Search for the cell housing the specified text and yield its (X, Y) center coordinate. 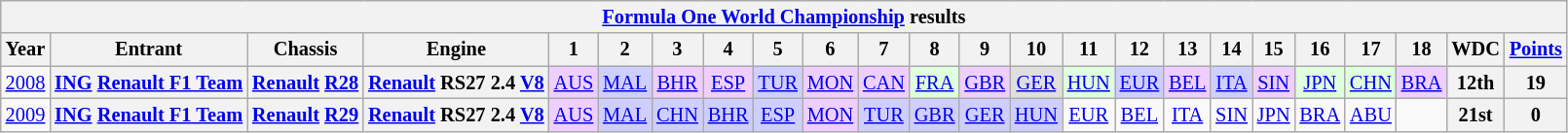
Renault R28 (306, 83)
12 (1139, 50)
11 (1089, 50)
FRA (935, 83)
16 (1320, 50)
14 (1231, 50)
2008 (25, 83)
9 (985, 50)
8 (935, 50)
5 (777, 50)
7 (884, 50)
1 (574, 50)
Formula One World Championship results (784, 17)
10 (1036, 50)
3 (678, 50)
17 (1371, 50)
2 (625, 50)
Entrant (148, 50)
18 (1422, 50)
6 (830, 50)
21st (1475, 115)
4 (728, 50)
Year (25, 50)
Renault R29 (306, 115)
13 (1187, 50)
Chassis (306, 50)
Engine (456, 50)
ABU (1371, 115)
0 (1536, 115)
CAN (884, 83)
19 (1536, 83)
12th (1475, 83)
Points (1536, 50)
WDC (1475, 50)
15 (1274, 50)
2009 (25, 115)
